Find where the given text appears and provide that cell's center as (x, y) coordinate. 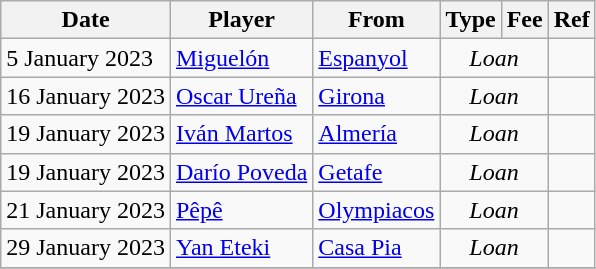
Oscar Ureña (241, 96)
Olympiacos (376, 210)
Darío Poveda (241, 172)
Date (86, 20)
Espanyol (376, 58)
21 January 2023 (86, 210)
Girona (376, 96)
Player (241, 20)
Fee (524, 20)
5 January 2023 (86, 58)
From (376, 20)
16 January 2023 (86, 96)
Ref (572, 20)
Getafe (376, 172)
29 January 2023 (86, 248)
Yan Eteki (241, 248)
Iván Martos (241, 134)
Miguelón (241, 58)
Pêpê (241, 210)
Casa Pia (376, 248)
Almería (376, 134)
Type (470, 20)
